Extract the [X, Y] coordinate from the center of the cell holding the provided text.  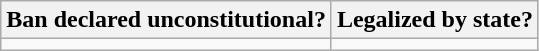
Ban declared unconstitutional? [166, 20]
Legalized by state? [434, 20]
